Return the [X, Y] coordinate for the center point of the cell that contains the specified text.  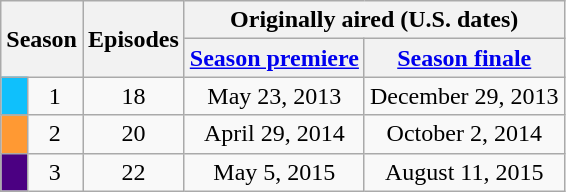
18 [133, 96]
August 11, 2015 [464, 172]
Season [42, 39]
2 [54, 134]
May 23, 2013 [274, 96]
April 29, 2014 [274, 134]
20 [133, 134]
Episodes [133, 39]
October 2, 2014 [464, 134]
3 [54, 172]
22 [133, 172]
Season premiere [274, 58]
May 5, 2015 [274, 172]
Season finale [464, 58]
Originally aired (U.S. dates) [374, 20]
December 29, 2013 [464, 96]
1 [54, 96]
